Output the (x, y) coordinate of the center of the cell containing the given text.  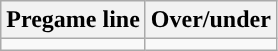
Pregame line (74, 20)
Over/under (210, 20)
